Find where the given text appears and provide that cell's center as [X, Y] coordinate. 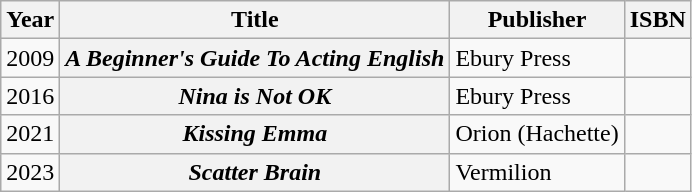
Scatter Brain [255, 172]
Publisher [537, 20]
ISBN [658, 20]
Orion (Hachette) [537, 134]
2021 [30, 134]
2009 [30, 58]
2023 [30, 172]
A Beginner's Guide To Acting English [255, 58]
2016 [30, 96]
Kissing Emma [255, 134]
Nina is Not OK [255, 96]
Title [255, 20]
Year [30, 20]
Vermilion [537, 172]
